Return the (x, y) coordinate for the center point of the cell that contains the specified text.  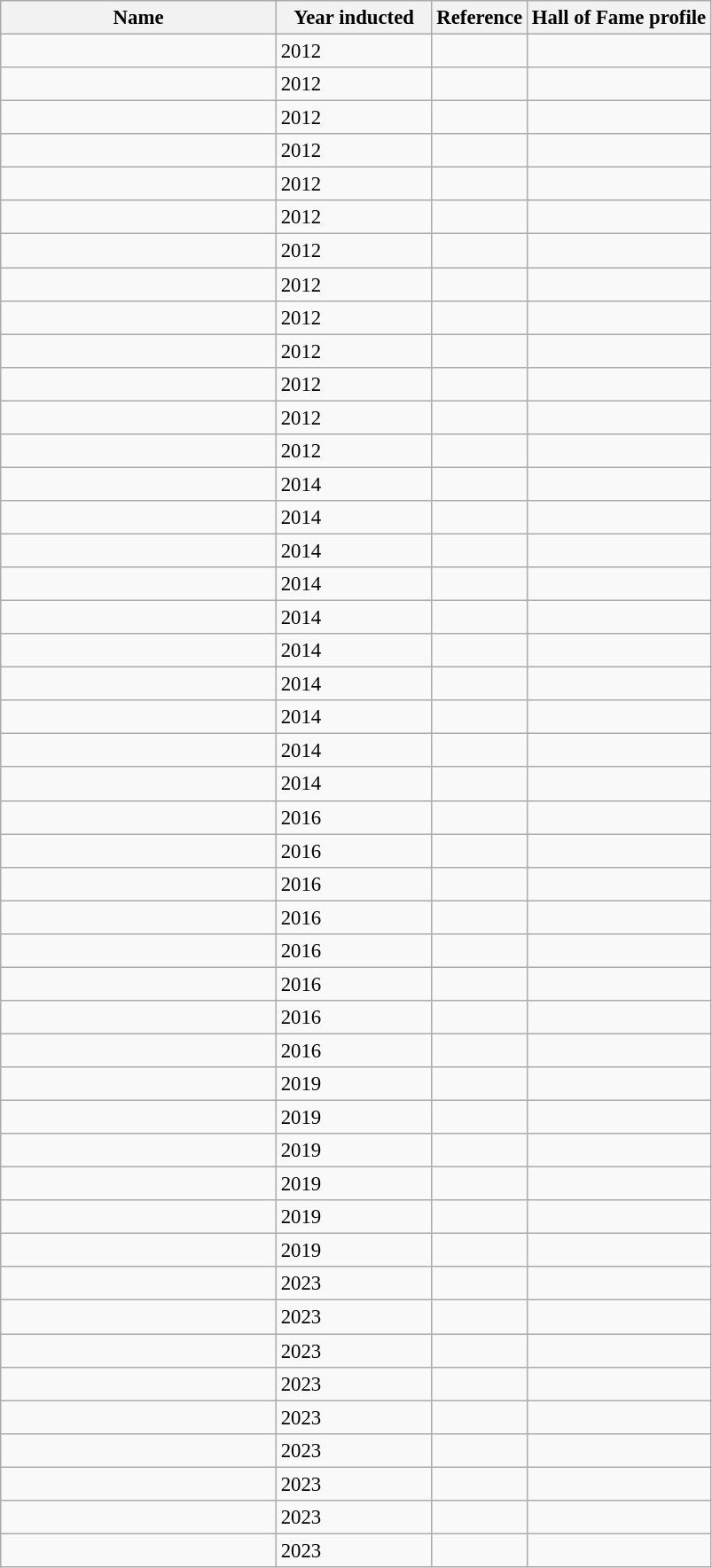
Year inducted (354, 18)
Reference (480, 18)
Hall of Fame profile (619, 18)
Name (138, 18)
